Scan for the cell matching the given text and deliver its [x, y] coordinate at center. 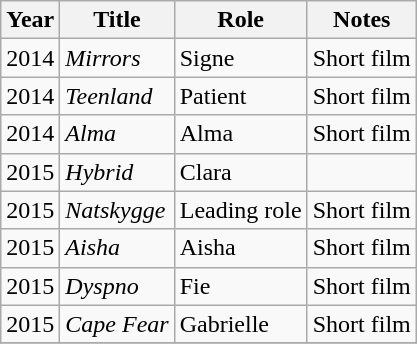
Signe [240, 58]
Cape Fear [117, 324]
Dyspno [117, 286]
Fie [240, 286]
Title [117, 20]
Leading role [240, 210]
Notes [362, 20]
Teenland [117, 96]
Role [240, 20]
Hybrid [117, 172]
Natskygge [117, 210]
Year [30, 20]
Clara [240, 172]
Patient [240, 96]
Gabrielle [240, 324]
Mirrors [117, 58]
